Return [x, y] of the center of cell containing provided text 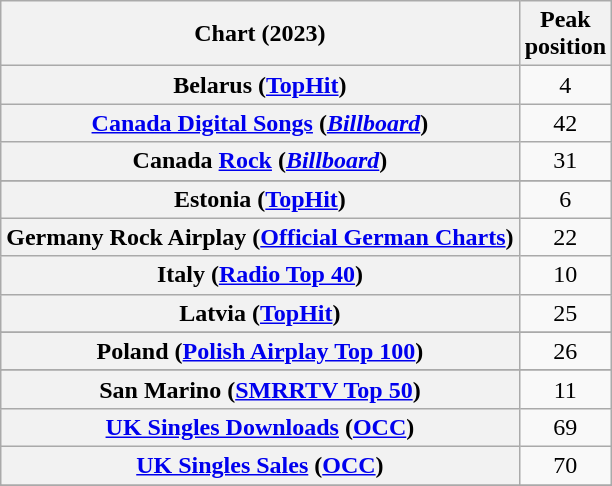
UK Singles Downloads (OCC) [260, 427]
Estonia (TopHit) [260, 199]
Belarus (TopHit) [260, 85]
San Marino (SMRRTV Top 50) [260, 389]
Poland (Polish Airplay Top 100) [260, 351]
6 [565, 199]
42 [565, 123]
69 [565, 427]
Chart (2023) [260, 34]
25 [565, 313]
Latvia (TopHit) [260, 313]
Canada Rock (Billboard) [260, 161]
31 [565, 161]
11 [565, 389]
26 [565, 351]
4 [565, 85]
Germany Rock Airplay (Official German Charts) [260, 237]
Canada Digital Songs (Billboard) [260, 123]
Peakposition [565, 34]
Italy (Radio Top 40) [260, 275]
10 [565, 275]
UK Singles Sales (OCC) [260, 465]
22 [565, 237]
70 [565, 465]
